Scan for the cell matching the given text and deliver its (X, Y) coordinate at center. 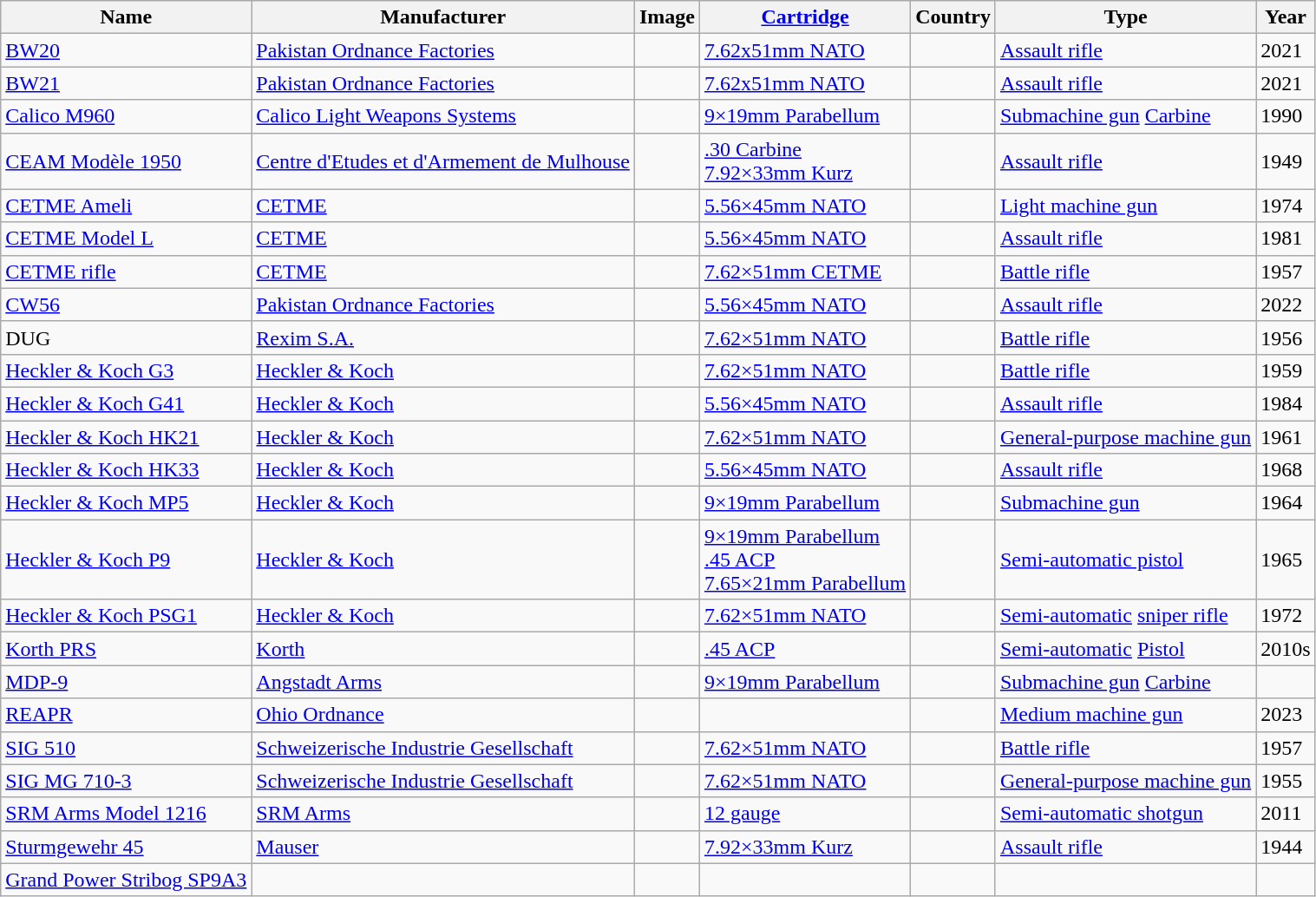
Heckler & Koch G3 (127, 370)
1968 (1286, 470)
Heckler & Koch P9 (127, 560)
Sturmgewehr 45 (127, 847)
Heckler & Koch HK33 (127, 470)
Grand Power Stribog SP9A3 (127, 880)
REAPR (127, 715)
SIG MG 710-3 (127, 781)
Heckler & Koch HK21 (127, 436)
Semi-automatic sniper rifle (1125, 616)
CEAM Modèle 1950 (127, 161)
Heckler & Koch MP5 (127, 503)
SRM Arms (443, 814)
MDP-9 (127, 682)
BW21 (127, 83)
Image (666, 17)
12 gauge (805, 814)
BW20 (127, 50)
1956 (1286, 337)
1981 (1286, 239)
Type (1125, 17)
1990 (1286, 116)
Rexim S.A. (443, 337)
Medium machine gun (1125, 715)
.45 ACP (805, 649)
Semi-automatic Pistol (1125, 649)
CETME rifle (127, 272)
7.92×33mm Kurz (805, 847)
1965 (1286, 560)
Calico M960 (127, 116)
Cartridge (805, 17)
CETME Model L (127, 239)
CW56 (127, 304)
1959 (1286, 370)
Semi-automatic pistol (1125, 560)
Calico Light Weapons Systems (443, 116)
Year (1286, 17)
Mauser (443, 847)
Centre d'Etudes et d'Armement de Mulhouse (443, 161)
.30 Carbine7.92×33mm Kurz (805, 161)
9×19mm Parabellum.45 ACP7.65×21mm Parabellum (805, 560)
1955 (1286, 781)
2010s (1286, 649)
Heckler & Koch G41 (127, 403)
2011 (1286, 814)
Korth PRS (127, 649)
Light machine gun (1125, 206)
1944 (1286, 847)
Heckler & Koch PSG1 (127, 616)
Semi-automatic shotgun (1125, 814)
1984 (1286, 403)
1972 (1286, 616)
CETME Ameli (127, 206)
Ohio Ordnance (443, 715)
2023 (1286, 715)
Angstadt Arms (443, 682)
1974 (1286, 206)
Manufacturer (443, 17)
SRM Arms Model 1216 (127, 814)
Country (953, 17)
DUG (127, 337)
Name (127, 17)
7.62×51mm CETME (805, 272)
1964 (1286, 503)
Korth (443, 649)
2022 (1286, 304)
1949 (1286, 161)
SIG 510 (127, 748)
1961 (1286, 436)
Submachine gun (1125, 503)
